Extract the (X, Y) coordinate from the center of the cell holding the provided text.  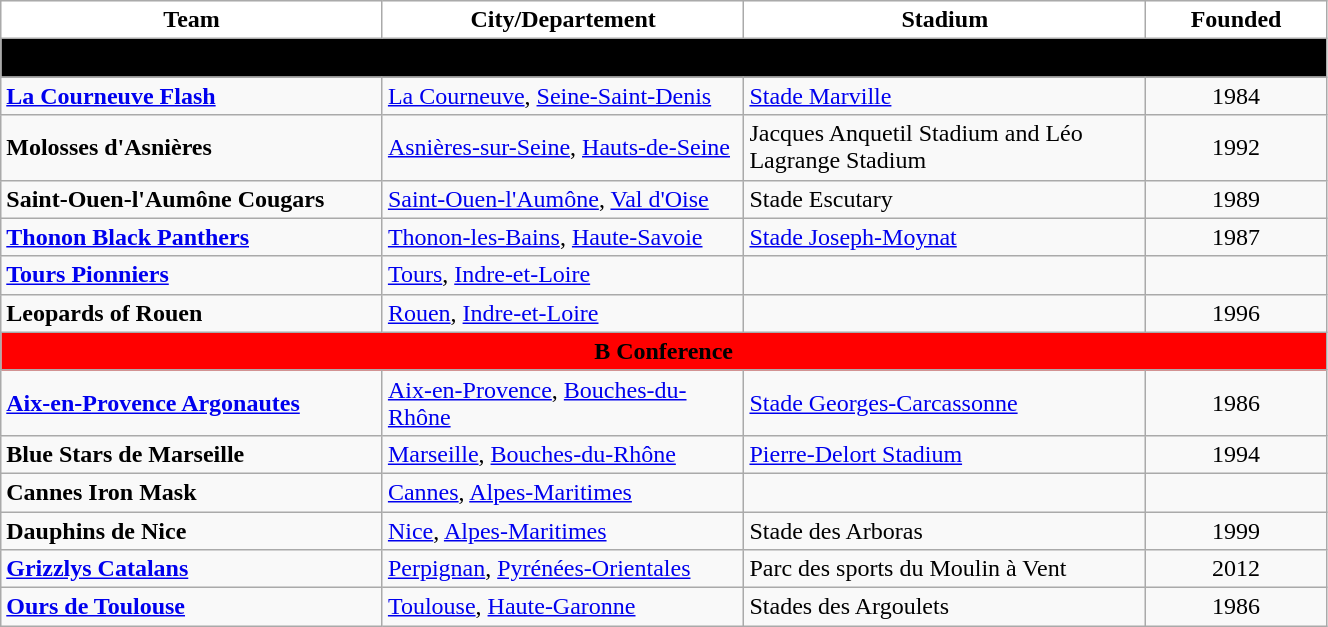
Perpignan, Pyrénées-Orientales (563, 569)
Nice, Alpes-Maritimes (563, 531)
Parc des sports du Moulin à Vent (945, 569)
Stade des Arboras (945, 531)
Cannes, Alpes-Maritimes (563, 492)
Jacques Anquetil Stadium and Léo Lagrange Stadium (945, 148)
Stades des Argoulets (945, 607)
Asnières-sur-Seine, Hauts-de-Seine (563, 148)
B Conference (664, 351)
Stade Georges-Carcassonne (945, 402)
1999 (1236, 531)
1984 (1236, 96)
Tours Pionniers (192, 275)
Toulouse, Haute-Garonne (563, 607)
1992 (1236, 148)
Founded (1236, 20)
Aix-en-Provence, Bouches-du-Rhône (563, 402)
Cannes Iron Mask (192, 492)
Saint-Ouen-l'Aumône, Val d'Oise (563, 199)
La Courneuve Flash (192, 96)
1994 (1236, 454)
Marseille, Bouches-du-Rhône (563, 454)
Aix-en-Provence Argonautes (192, 402)
Thonon Black Panthers (192, 237)
La Courneuve, Seine-Saint-Denis (563, 96)
1987 (1236, 237)
Thonon-les-Bains, Haute-Savoie (563, 237)
Leopards of Rouen (192, 313)
Team (192, 20)
Pierre-Delort Stadium (945, 454)
1989 (1236, 199)
A Conference (664, 58)
Stade Joseph-Moynat (945, 237)
Blue Stars de Marseille (192, 454)
Rouen, Indre-et-Loire (563, 313)
City/Departement (563, 20)
Ours de Toulouse (192, 607)
Stade Marville (945, 96)
Tours, Indre-et-Loire (563, 275)
2012 (1236, 569)
Stade Escutary (945, 199)
Saint-Ouen-l'Aumône Cougars (192, 199)
Stadium (945, 20)
Grizzlys Catalans (192, 569)
Dauphins de Nice (192, 531)
Molosses d'Asnières (192, 148)
1996 (1236, 313)
